Return (X, Y) of the center of cell containing provided text 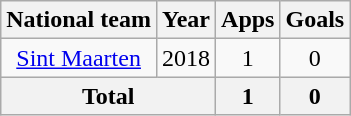
Year (186, 20)
Apps (248, 20)
2018 (186, 58)
National team (79, 20)
Total (108, 96)
Goals (315, 20)
Sint Maarten (79, 58)
